Provide the (X, Y) coordinate of the cell's center where the given text is located.  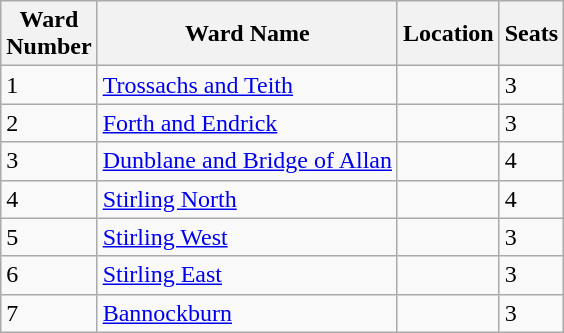
Stirling West (247, 237)
7 (49, 313)
Forth and Endrick (247, 123)
2 (49, 123)
5 (49, 237)
Location (448, 34)
WardNumber (49, 34)
Trossachs and Teith (247, 85)
1 (49, 85)
Seats (531, 34)
Ward Name (247, 34)
Bannockburn (247, 313)
6 (49, 275)
Dunblane and Bridge of Allan (247, 161)
Stirling North (247, 199)
Stirling East (247, 275)
